Extract the (x, y) coordinate from the center of the cell holding the provided text.  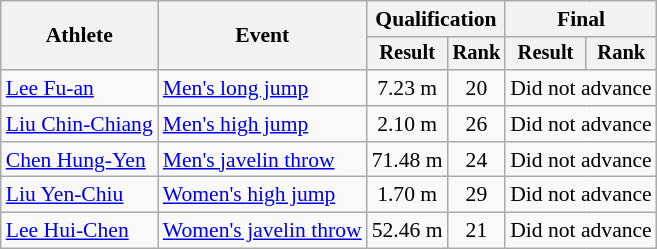
71.48 m (408, 160)
7.23 m (408, 88)
Qualification (436, 19)
Liu Chin-Chiang (80, 124)
Lee Hui-Chen (80, 231)
Final (581, 19)
Men's long jump (262, 88)
Women's javelin throw (262, 231)
Men's high jump (262, 124)
Event (262, 36)
Men's javelin throw (262, 160)
26 (477, 124)
Liu Yen-Chiu (80, 195)
52.46 m (408, 231)
20 (477, 88)
24 (477, 160)
2.10 m (408, 124)
1.70 m (408, 195)
Chen Hung-Yen (80, 160)
Women's high jump (262, 195)
Athlete (80, 36)
29 (477, 195)
21 (477, 231)
Lee Fu-an (80, 88)
